Return the [X, Y] coordinate for the center point of the cell that contains the specified text.  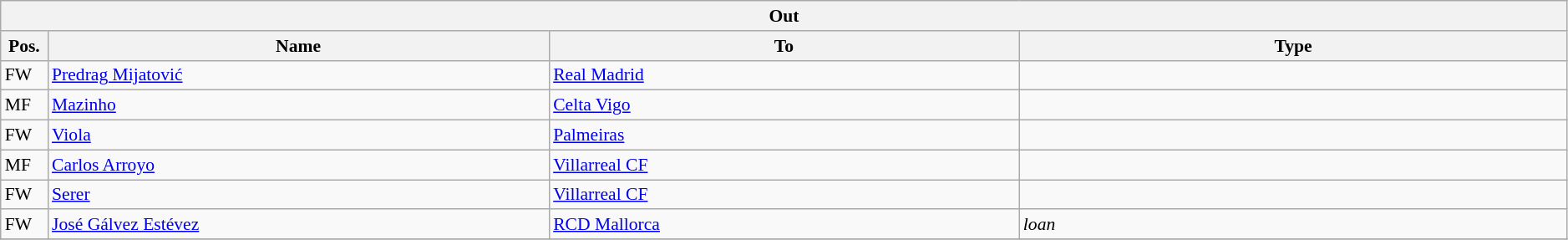
Name [298, 46]
Real Madrid [784, 75]
Pos. [24, 46]
To [784, 46]
Palmeiras [784, 135]
José Gálvez Estévez [298, 225]
Predrag Mijatović [298, 75]
Carlos Arroyo [298, 165]
Out [784, 16]
Celta Vigo [784, 105]
Type [1293, 46]
Viola [298, 135]
Serer [298, 195]
loan [1293, 225]
Mazinho [298, 105]
RCD Mallorca [784, 225]
